Locate the cell with the specified text and output its (x, y) center coordinate. 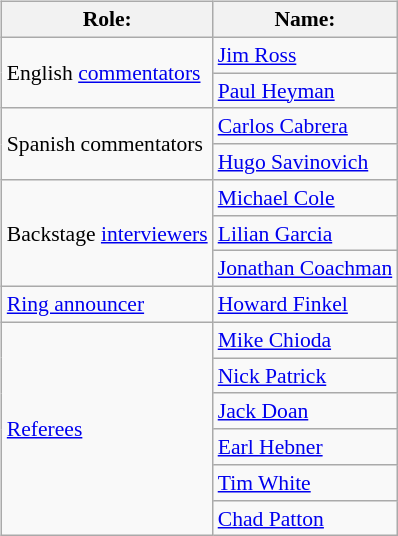
Chad Patton (306, 518)
Jack Doan (306, 411)
Tim White (306, 483)
Role: (108, 20)
Spanish commentators (108, 144)
Jim Ross (306, 55)
Howard Finkel (306, 305)
Backstage interviewers (108, 234)
Referees (108, 429)
Name: (306, 20)
Jonathan Coachman (306, 269)
Paul Heyman (306, 91)
Nick Patrick (306, 376)
Earl Hebner (306, 447)
Hugo Savinovich (306, 162)
English commentators (108, 72)
Lilian Garcia (306, 233)
Ring announcer (108, 305)
Carlos Cabrera (306, 126)
Mike Chioda (306, 340)
Michael Cole (306, 198)
